Extract the [x, y] coordinate from the center of the cell holding the provided text.  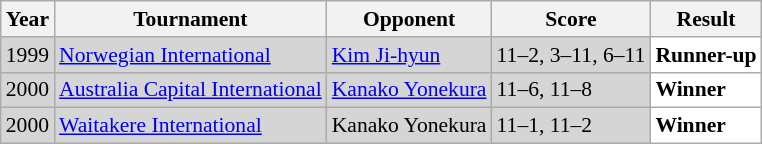
Kim Ji-hyun [410, 55]
Tournament [190, 19]
Year [28, 19]
Score [572, 19]
1999 [28, 55]
Result [706, 19]
11–6, 11–8 [572, 90]
11–1, 11–2 [572, 126]
Norwegian International [190, 55]
Opponent [410, 19]
Waitakere International [190, 126]
Australia Capital International [190, 90]
Runner-up [706, 55]
11–2, 3–11, 6–11 [572, 55]
